Pinpoint the cell where the given text exists, returning its (x, y) midpoint coordinate. 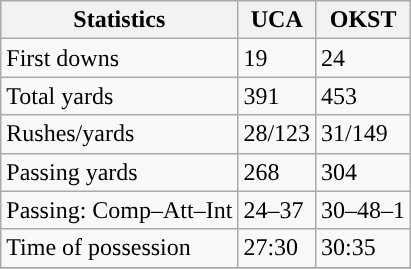
24 (364, 58)
24–37 (277, 210)
Rushes/yards (120, 134)
28/123 (277, 134)
304 (364, 172)
Passing: Comp–Att–Int (120, 210)
UCA (277, 20)
30–48–1 (364, 210)
268 (277, 172)
Total yards (120, 96)
First downs (120, 58)
Statistics (120, 20)
391 (277, 96)
30:35 (364, 248)
OKST (364, 20)
453 (364, 96)
Passing yards (120, 172)
31/149 (364, 134)
19 (277, 58)
Time of possession (120, 248)
27:30 (277, 248)
